Detect which cell encompasses the target text, then output its [X, Y] center coordinate. 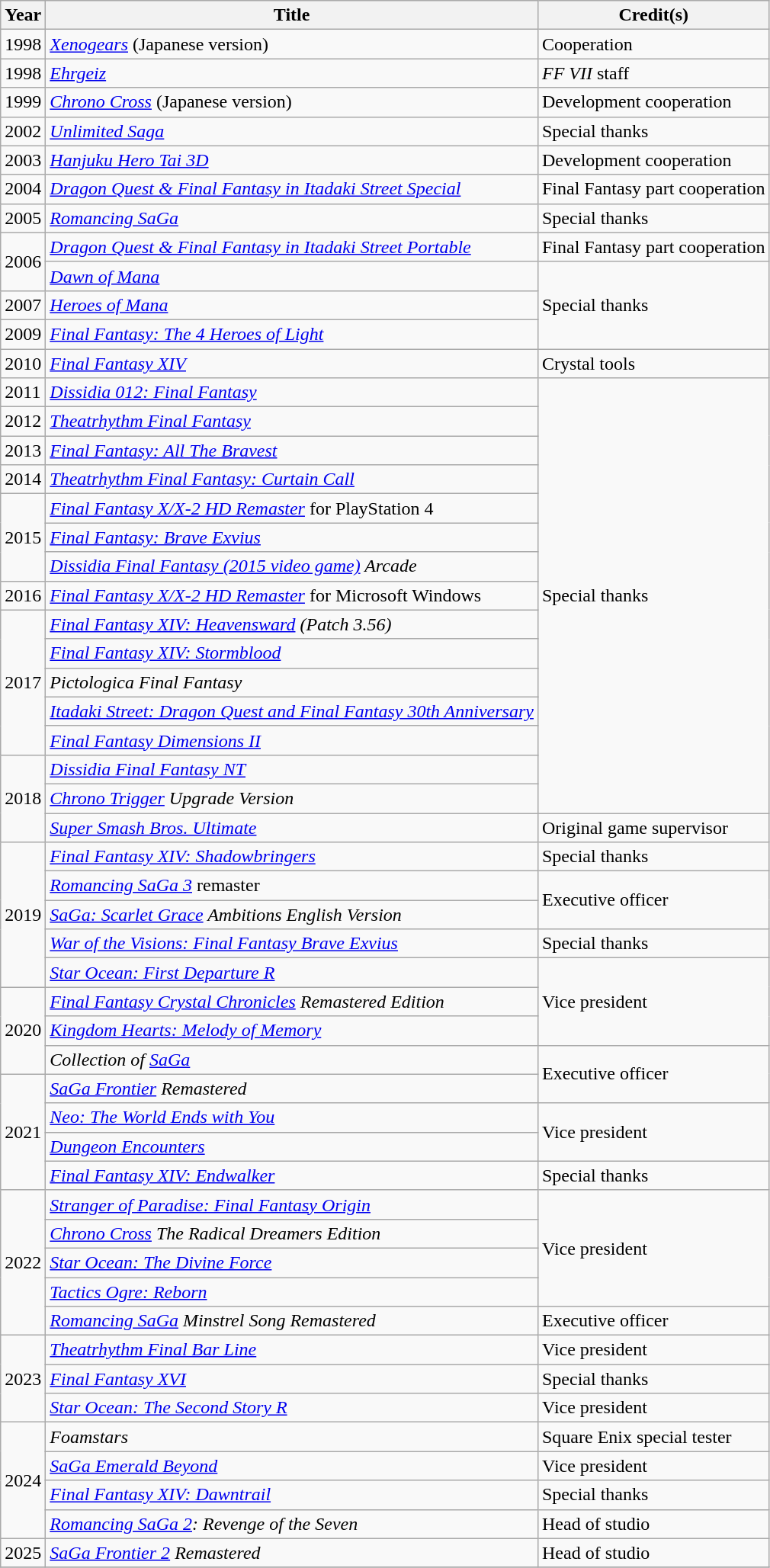
Pictologica Final Fantasy [292, 682]
Heroes of Mana [292, 305]
Crystal tools [653, 364]
2018 [23, 798]
Romancing SaGa 3 remaster [292, 886]
SaGa Frontier Remastered [292, 1089]
War of the Visions: Final Fantasy Brave Exvius [292, 944]
2022 [23, 1262]
2004 [23, 189]
Final Fantasy XIV: Shadowbringers [292, 857]
Ehrgeiz [292, 73]
2009 [23, 334]
Itadaki Street: Dragon Quest and Final Fantasy 30th Anniversary [292, 711]
Hanjuku Hero Tai 3D [292, 160]
Star Ocean: First Departure R [292, 973]
Super Smash Bros. Ultimate [292, 827]
2020 [23, 1031]
Romancing SaGa Minstrel Song Remastered [292, 1321]
Theatrhythm Final Fantasy [292, 422]
Final Fantasy X/X-2 HD Remaster for PlayStation 4 [292, 508]
2007 [23, 305]
2019 [23, 915]
2012 [23, 422]
Tactics Ogre: Reborn [292, 1292]
Original game supervisor [653, 827]
2025 [23, 1553]
Year [23, 15]
SaGa Frontier 2 Remastered [292, 1553]
Dissidia Final Fantasy NT [292, 769]
Credit(s) [653, 15]
2016 [23, 595]
2010 [23, 364]
Final Fantasy XIV: Heavensward (Patch 3.56) [292, 624]
Chrono Trigger Upgrade Version [292, 798]
Xenogears (Japanese version) [292, 44]
Final Fantasy XIV: Stormblood [292, 653]
2024 [23, 1480]
Foamstars [292, 1437]
Cooperation [653, 44]
Final Fantasy XIV [292, 364]
Stranger of Paradise: Final Fantasy Origin [292, 1204]
2021 [23, 1132]
2015 [23, 537]
2006 [23, 261]
2013 [23, 451]
Romancing SaGa [292, 218]
2005 [23, 218]
Theatrhythm Final Bar Line [292, 1350]
Neo: The World Ends with You [292, 1117]
Final Fantasy Crystal Chronicles Remastered Edition [292, 1002]
Chrono Cross (Japanese version) [292, 102]
2003 [23, 160]
Dawn of Mana [292, 276]
SaGa Emerald Beyond [292, 1466]
Final Fantasy: Brave Exvius [292, 537]
Final Fantasy X/X-2 HD Remaster for Microsoft Windows [292, 595]
Final Fantasy XIV: Endwalker [292, 1175]
Star Ocean: The Divine Force [292, 1262]
Kingdom Hearts: Melody of Memory [292, 1031]
2017 [23, 682]
Title [292, 15]
Dragon Quest & Final Fantasy in Itadaki Street Special [292, 189]
Final Fantasy XIV: Dawntrail [292, 1495]
1999 [23, 102]
Unlimited Saga [292, 131]
2002 [23, 131]
Chrono Cross The Radical Dreamers Edition [292, 1233]
Final Fantasy: All The Bravest [292, 451]
Dungeon Encounters [292, 1146]
2011 [23, 393]
Final Fantasy Dimensions II [292, 740]
FF VII staff [653, 73]
Final Fantasy: The 4 Heroes of Light [292, 334]
Dragon Quest & Final Fantasy in Itadaki Street Portable [292, 247]
Dissidia 012: Final Fantasy [292, 393]
2014 [23, 479]
Theatrhythm Final Fantasy: Curtain Call [292, 479]
Collection of SaGa [292, 1060]
2023 [23, 1379]
Dissidia Final Fantasy (2015 video game) Arcade [292, 566]
Star Ocean: The Second Story R [292, 1408]
SaGa: Scarlet Grace Ambitions English Version [292, 915]
Final Fantasy XVI [292, 1379]
Romancing SaGa 2: Revenge of the Seven [292, 1524]
Square Enix special tester [653, 1437]
